From the cell containing the given text, extract its center point as (X, Y) coordinate. 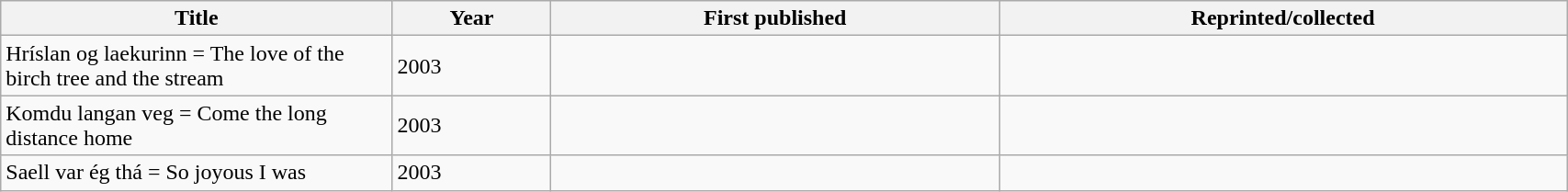
First published (775, 18)
Year (472, 18)
Komdu langan veg = Come the long distance home (197, 125)
Hríslan og laekurinn = The love of the birch tree and the stream (197, 66)
Title (197, 18)
Reprinted/collected (1283, 18)
Saell var ég thá = So joyous I was (197, 173)
